Find where the given text appears and provide that cell's center as [X, Y] coordinate. 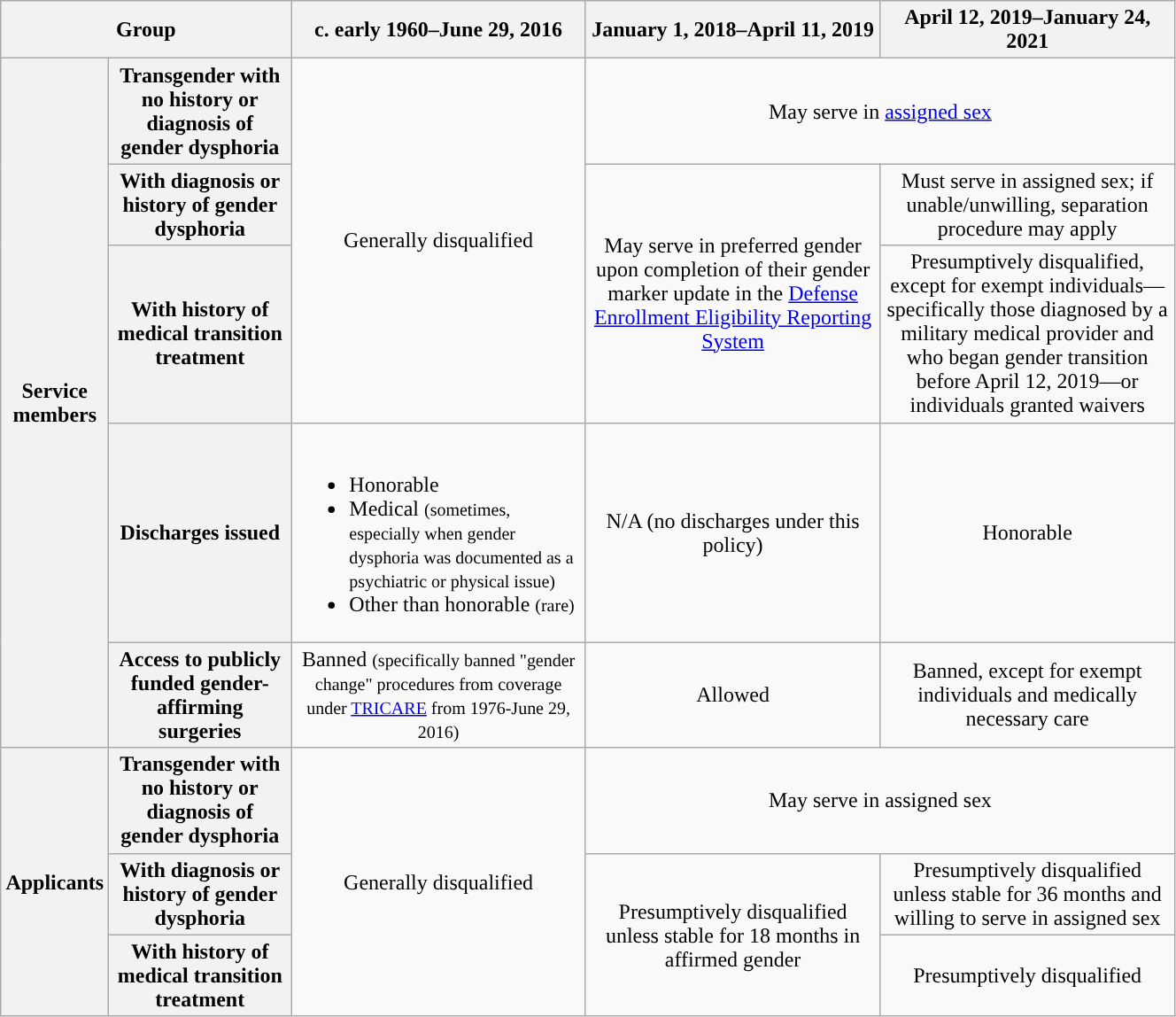
Discharges issued [200, 532]
Allowed [733, 695]
Service members [55, 403]
c. early 1960–June 29, 2016 [439, 30]
HonorableMedical (sometimes, especially when gender dysphoria was documented as a psychiatric or physical issue)Other than honorable (rare) [439, 532]
Banned, except for exempt individuals and medically necessary care [1027, 695]
N/A (no discharges under this policy) [733, 532]
Must serve in assigned sex; if unable/unwilling, separation procedure may apply [1027, 205]
Honorable [1027, 532]
Banned (specifically banned "gender change" procedures from coverage under TRICARE from 1976-June 29, 2016) [439, 695]
May serve in preferred gender upon completion of their gender marker update in the Defense Enrollment Eligibility Reporting System [733, 293]
Presumptively disqualified unless stable for 36 months and willing to serve in assigned sex [1027, 894]
Presumptively disqualified unless stable for 18 months in affirmed gender [733, 935]
Presumptively disqualified [1027, 975]
Access to publicly funded gender-affirming surgeries [200, 695]
Group [146, 30]
April 12, 2019–January 24, 2021 [1027, 30]
Applicants [55, 882]
January 1, 2018–April 11, 2019 [733, 30]
